Return the [X, Y] coordinate for the center point of the cell that contains the specified text.  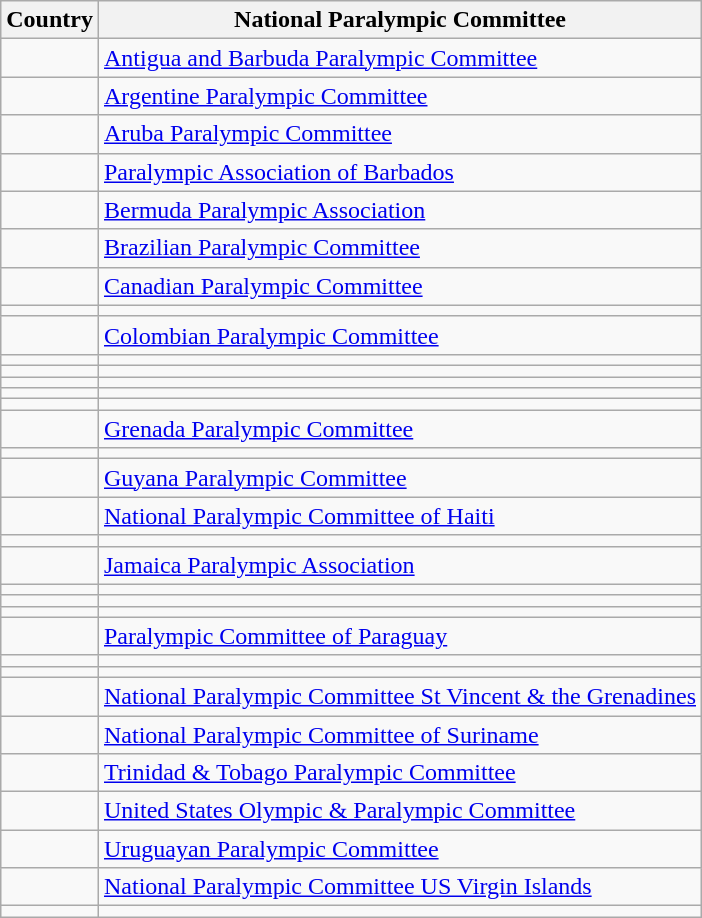
Uruguayan Paralympic Committee [400, 849]
Jamaica Paralympic Association [400, 565]
Country [50, 20]
Trinidad & Tobago Paralympic Committee [400, 773]
Guyana Paralympic Committee [400, 478]
Paralympic Association of Barbados [400, 172]
United States Olympic & Paralympic Committee [400, 811]
Paralympic Committee of Paraguay [400, 636]
Brazilian Paralympic Committee [400, 248]
Canadian Paralympic Committee [400, 286]
Aruba Paralympic Committee [400, 134]
Antigua and Barbuda Paralympic Committee [400, 58]
Grenada Paralympic Committee [400, 429]
Colombian Paralympic Committee [400, 335]
Bermuda Paralympic Association [400, 210]
National Paralympic Committee US Virgin Islands [400, 887]
National Paralympic Committee [400, 20]
Argentine Paralympic Committee [400, 96]
National Paralympic Committee St Vincent & the Grenadines [400, 696]
National Paralympic Committee of Haiti [400, 516]
National Paralympic Committee of Suriname [400, 735]
